Output the (X, Y) coordinate of the center of the cell containing the given text.  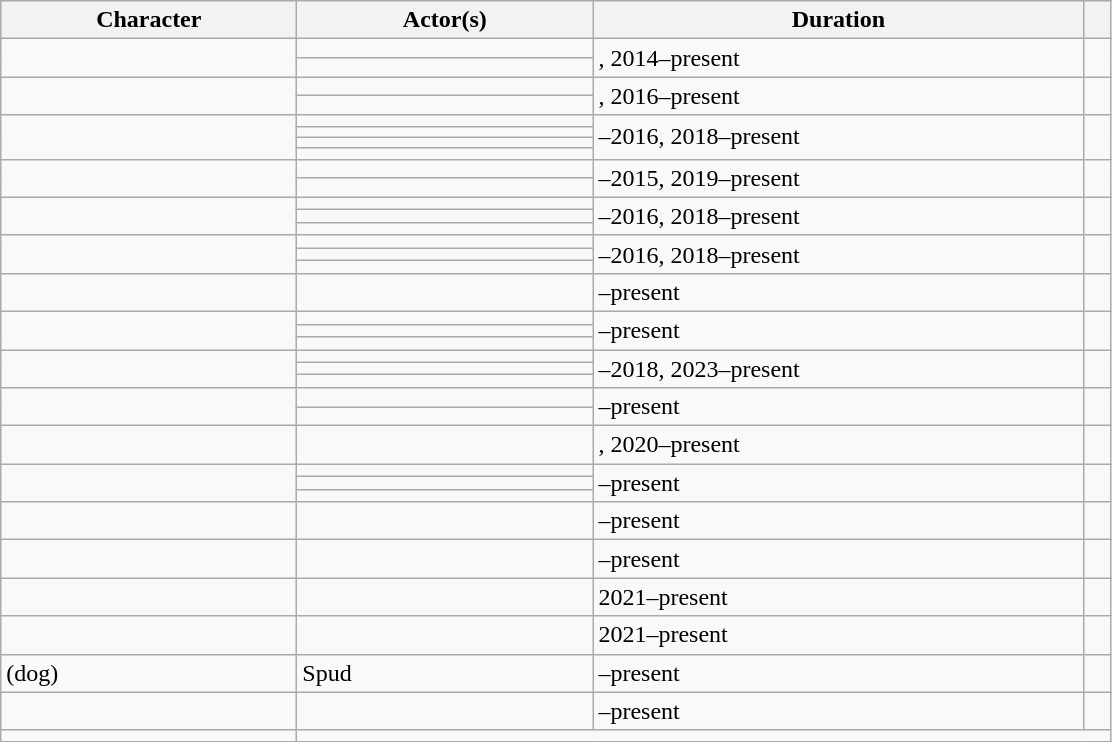
–2018, 2023–present (838, 369)
, 2020–present (838, 445)
–2015, 2019–present (838, 178)
Character (149, 20)
, 2016–present (838, 96)
Spud (445, 673)
(dog) (149, 673)
Actor(s) (445, 20)
Duration (838, 20)
, 2014–present (838, 58)
